Capture the cell that displays the provided text and extract its [X, Y] central coordinate. 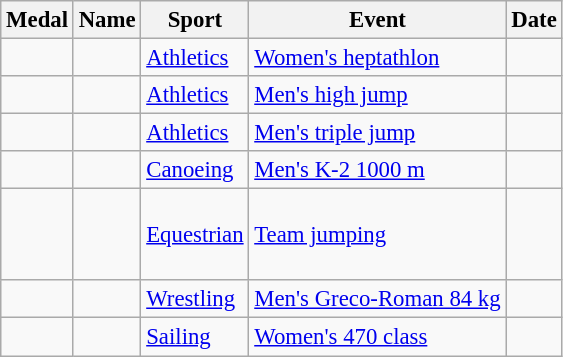
Women's 470 class [378, 337]
Medal [38, 20]
Men's Greco-Roman 84 kg [378, 299]
Sailing [195, 337]
Team jumping [378, 235]
Name [107, 20]
Wrestling [195, 299]
Canoeing [195, 170]
Men's triple jump [378, 133]
Men's K-2 1000 m [378, 170]
Women's heptathlon [378, 58]
Date [534, 20]
Equestrian [195, 235]
Sport [195, 20]
Men's high jump [378, 95]
Event [378, 20]
